Locate the cell with the specified text and output its (x, y) center coordinate. 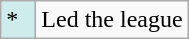
* (18, 20)
Led the league (112, 20)
